Identify which cell holds the provided text, then report its (x, y) central coordinate. 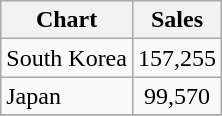
157,255 (176, 58)
99,570 (176, 96)
Sales (176, 20)
Chart (67, 20)
South Korea (67, 58)
Japan (67, 96)
